Locate the cell with the specified text and output its (x, y) center coordinate. 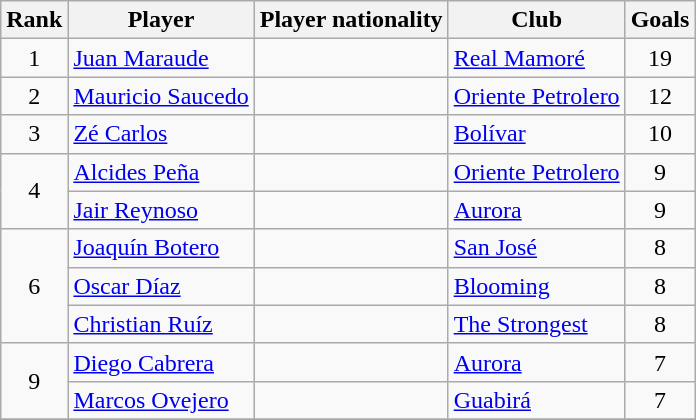
Guabirá (536, 400)
Diego Cabrera (161, 362)
2 (34, 96)
Rank (34, 20)
Marcos Ovejero (161, 400)
Real Mamoré (536, 58)
Mauricio Saucedo (161, 96)
Alcides Peña (161, 172)
1 (34, 58)
3 (34, 134)
Jair Reynoso (161, 210)
10 (660, 134)
Blooming (536, 286)
The Strongest (536, 324)
Oscar Díaz (161, 286)
Player nationality (351, 20)
Club (536, 20)
Zé Carlos (161, 134)
19 (660, 58)
San José (536, 248)
Bolívar (536, 134)
Player (161, 20)
Christian Ruíz (161, 324)
6 (34, 286)
Goals (660, 20)
Joaquín Botero (161, 248)
12 (660, 96)
Juan Maraude (161, 58)
4 (34, 191)
